Detect which cell encompasses the target text, then output its (x, y) center coordinate. 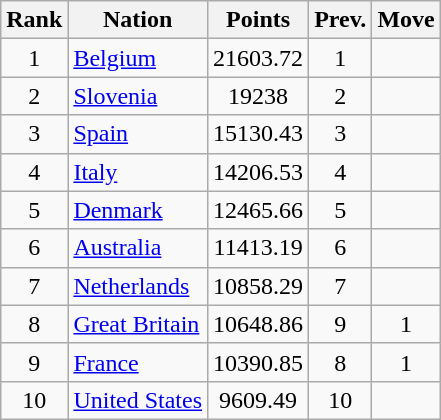
19238 (258, 96)
Denmark (138, 210)
10858.29 (258, 286)
9609.49 (258, 400)
Prev. (340, 20)
Move (406, 20)
Netherlands (138, 286)
10648.86 (258, 324)
Great Britain (138, 324)
Slovenia (138, 96)
11413.19 (258, 248)
12465.66 (258, 210)
Belgium (138, 58)
Australia (138, 248)
Italy (138, 172)
21603.72 (258, 58)
Nation (138, 20)
Rank (34, 20)
United States (138, 400)
10390.85 (258, 362)
14206.53 (258, 172)
France (138, 362)
Spain (138, 134)
Points (258, 20)
15130.43 (258, 134)
